Return (x, y) of the center of cell containing provided text 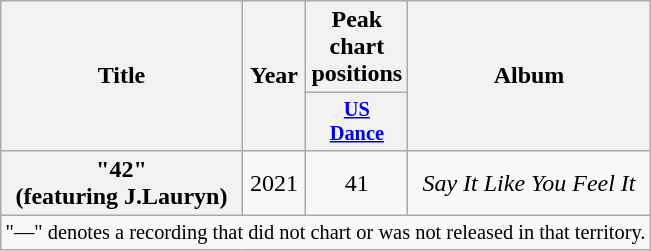
Year (274, 76)
"42" (featuring J.Lauryn) (122, 182)
"—" denotes a recording that did not chart or was not released in that territory. (326, 233)
Album (530, 76)
Peak chart positions (357, 47)
Say It Like You Feel It (530, 182)
Title (122, 76)
USDance (357, 122)
41 (357, 182)
2021 (274, 182)
